From the cell containing the given text, extract its center point as (X, Y) coordinate. 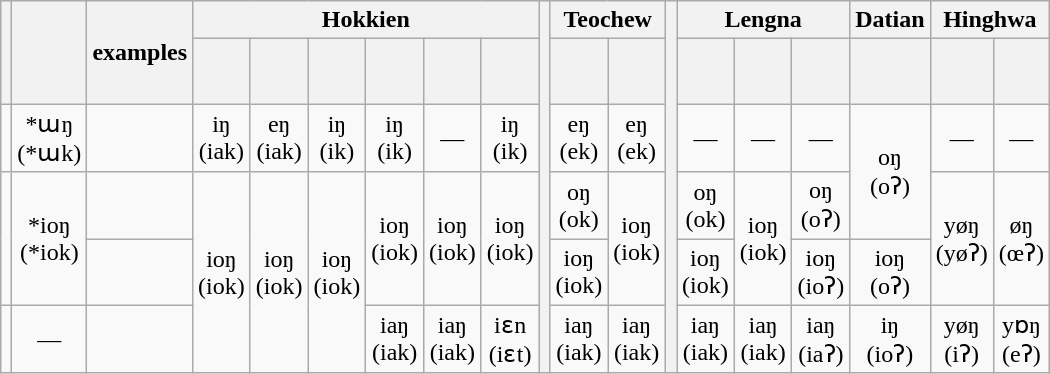
iaŋ(iaʔ) (821, 339)
Hinghwa (990, 20)
yɒŋ(eʔ) (1021, 339)
Teochew (608, 20)
Hokkien (366, 20)
yøŋ(iʔ) (962, 339)
*ɯŋ(*ɯk) (50, 138)
yøŋ(yøʔ) (962, 238)
iŋ(iak) (222, 138)
ioŋ(ioʔ) (821, 272)
iŋ(ioʔ) (890, 339)
*ioŋ(*iok) (50, 238)
ioŋ(oʔ) (890, 272)
eŋ(iak) (279, 138)
øŋ(œʔ) (1021, 238)
Datian (890, 20)
iɛn(iɛt) (510, 339)
Lengna (764, 20)
examples (140, 52)
